Identify which cell holds the provided text, then report its (x, y) central coordinate. 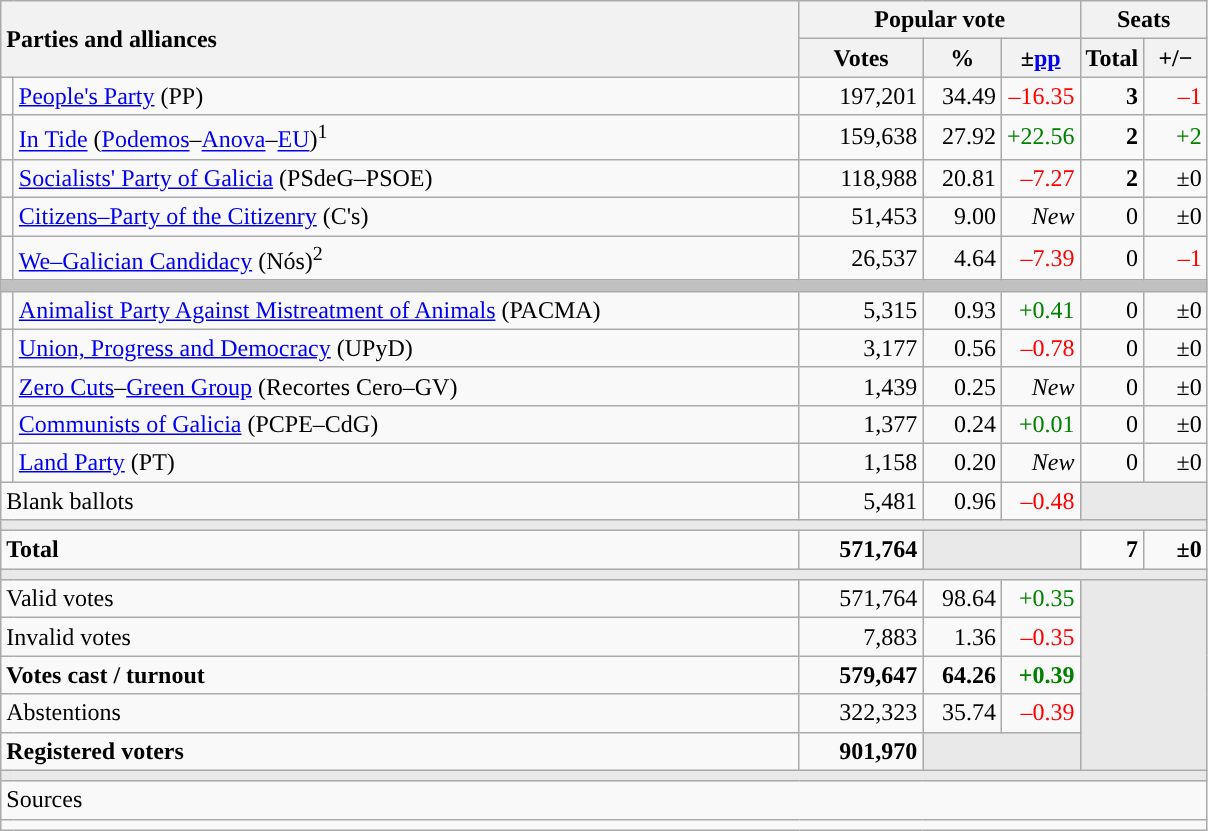
Registered voters (400, 751)
–0.35 (1040, 637)
+22.56 (1040, 138)
901,970 (861, 751)
Votes cast / turnout (400, 675)
98.64 (962, 599)
0.24 (962, 424)
–16.35 (1040, 96)
34.49 (962, 96)
0.56 (962, 348)
5,481 (861, 501)
Socialists' Party of Galicia (PSdeG–PSOE) (406, 178)
26,537 (861, 258)
–0.78 (1040, 348)
3 (1112, 96)
64.26 (962, 675)
Abstentions (400, 713)
Citizens–Party of the Citizenry (C's) (406, 217)
–7.27 (1040, 178)
0.20 (962, 462)
–0.39 (1040, 713)
+0.35 (1040, 599)
0.25 (962, 386)
Seats (1144, 20)
Blank ballots (400, 501)
Communists of Galicia (PCPE–CdG) (406, 424)
7 (1112, 550)
Valid votes (400, 599)
1,158 (861, 462)
3,177 (861, 348)
0.93 (962, 310)
1,377 (861, 424)
% (962, 58)
579,647 (861, 675)
118,988 (861, 178)
In Tide (Podemos–Anova–EU)1 (406, 138)
Animalist Party Against Mistreatment of Animals (PACMA) (406, 310)
Zero Cuts–Green Group (Recortes Cero–GV) (406, 386)
322,323 (861, 713)
27.92 (962, 138)
Sources (604, 800)
Land Party (PT) (406, 462)
–7.39 (1040, 258)
51,453 (861, 217)
159,638 (861, 138)
35.74 (962, 713)
4.64 (962, 258)
1,439 (861, 386)
Popular vote (940, 20)
Invalid votes (400, 637)
5,315 (861, 310)
+0.41 (1040, 310)
People's Party (PP) (406, 96)
We–Galician Candidacy (Nós)2 (406, 258)
+0.39 (1040, 675)
–0.48 (1040, 501)
+/− (1176, 58)
1.36 (962, 637)
+2 (1176, 138)
0.96 (962, 501)
9.00 (962, 217)
Parties and alliances (400, 39)
Votes (861, 58)
20.81 (962, 178)
Union, Progress and Democracy (UPyD) (406, 348)
+0.01 (1040, 424)
±pp (1040, 58)
7,883 (861, 637)
197,201 (861, 96)
